From the cell containing the given text, extract its center point as (X, Y) coordinate. 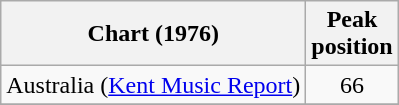
Peakposition (352, 34)
Chart (1976) (154, 34)
66 (352, 85)
Australia (Kent Music Report) (154, 85)
